Output the (x, y) coordinate of the center of the cell containing the given text.  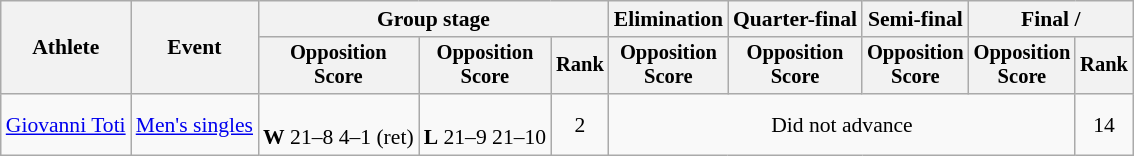
L 21–9 21–10 (485, 124)
Did not advance (842, 124)
Athlete (66, 48)
Elimination (668, 19)
Men's singles (194, 124)
Giovanni Toti (66, 124)
Quarter-final (795, 19)
2 (580, 124)
Semi-final (916, 19)
14 (1104, 124)
Final / (1051, 19)
Group stage (434, 19)
W 21–8 4–1 (ret) (338, 124)
Event (194, 48)
